Find where the given text appears and provide that cell's center as [X, Y] coordinate. 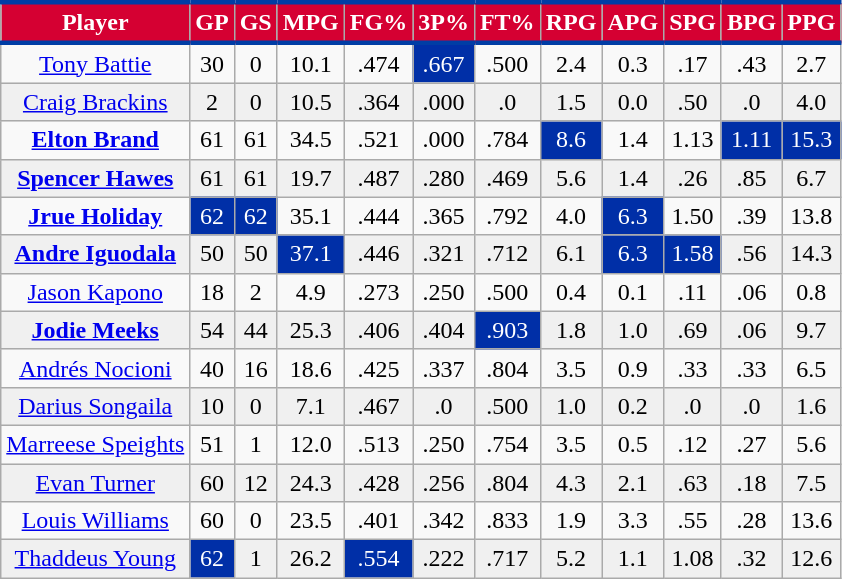
10.1 [310, 63]
8.6 [571, 140]
0.1 [633, 292]
Marreese Speights [96, 444]
2.1 [633, 483]
0.9 [633, 368]
.27 [751, 444]
3.3 [633, 521]
40 [212, 368]
19.7 [310, 178]
23.5 [310, 521]
Jason Kapono [96, 292]
.337 [444, 368]
.18 [751, 483]
Tony Battie [96, 63]
5.2 [571, 559]
15.3 [812, 140]
6.1 [571, 254]
.222 [444, 559]
BPG [751, 22]
Jodie Meeks [96, 330]
.487 [378, 178]
Elton Brand [96, 140]
.85 [751, 178]
.792 [507, 216]
37.1 [310, 254]
1.9 [571, 521]
Evan Turner [96, 483]
51 [212, 444]
14.3 [812, 254]
Craig Brackins [96, 102]
.26 [693, 178]
.513 [378, 444]
2.4 [571, 63]
.903 [507, 330]
10 [212, 406]
4.9 [310, 292]
54 [212, 330]
30 [212, 63]
.39 [751, 216]
RPG [571, 22]
24.3 [310, 483]
.11 [693, 292]
13.8 [812, 216]
.28 [751, 521]
1.50 [693, 216]
Andrés Nocioni [96, 368]
.321 [444, 254]
0.5 [633, 444]
.833 [507, 521]
PPG [812, 22]
26.2 [310, 559]
6.7 [812, 178]
.467 [378, 406]
3P% [444, 22]
MPG [310, 22]
Thaddeus Young [96, 559]
.712 [507, 254]
Player [96, 22]
18.6 [310, 368]
1.8 [571, 330]
.784 [507, 140]
25.3 [310, 330]
6.5 [812, 368]
1.6 [812, 406]
Louis Williams [96, 521]
.342 [444, 521]
GP [212, 22]
0.8 [812, 292]
.425 [378, 368]
.444 [378, 216]
Darius Songaila [96, 406]
.55 [693, 521]
.50 [693, 102]
10.5 [310, 102]
.401 [378, 521]
35.1 [310, 216]
12 [256, 483]
16 [256, 368]
4.3 [571, 483]
0.3 [633, 63]
FG% [378, 22]
.364 [378, 102]
.754 [507, 444]
12.6 [812, 559]
Jrue Holiday [96, 216]
0.4 [571, 292]
.474 [378, 63]
2.7 [812, 63]
0.2 [633, 406]
.365 [444, 216]
.521 [378, 140]
APG [633, 22]
.446 [378, 254]
.56 [751, 254]
.17 [693, 63]
.469 [507, 178]
12.0 [310, 444]
Andre Iguodala [96, 254]
34.5 [310, 140]
.69 [693, 330]
44 [256, 330]
.280 [444, 178]
.12 [693, 444]
1.08 [693, 559]
1.5 [571, 102]
.404 [444, 330]
18 [212, 292]
.554 [378, 559]
1.58 [693, 254]
.406 [378, 330]
0.0 [633, 102]
.256 [444, 483]
.428 [378, 483]
1.1 [633, 559]
1.13 [693, 140]
GS [256, 22]
SPG [693, 22]
7.5 [812, 483]
9.7 [812, 330]
.63 [693, 483]
7.1 [310, 406]
1.11 [751, 140]
.717 [507, 559]
.667 [444, 63]
FT% [507, 22]
13.6 [812, 521]
.43 [751, 63]
.273 [378, 292]
.32 [751, 559]
Spencer Hawes [96, 178]
